Extract the (X, Y) coordinate from the center of the cell holding the provided text.  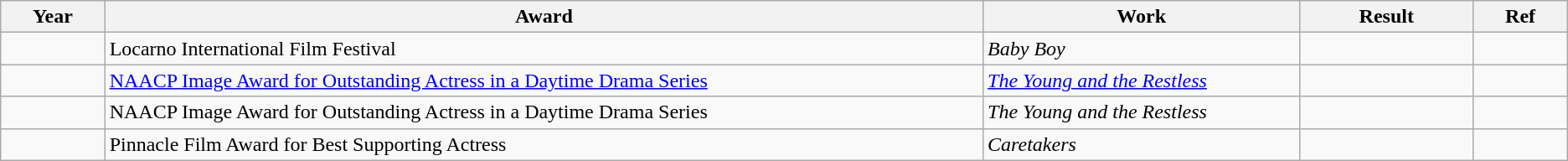
Year (53, 17)
Award (544, 17)
Baby Boy (1142, 49)
Result (1387, 17)
Pinnacle Film Award for Best Supporting Actress (544, 144)
Caretakers (1142, 144)
Locarno International Film Festival (544, 49)
Ref (1520, 17)
Work (1142, 17)
